Return (x, y) of the center of cell containing provided text 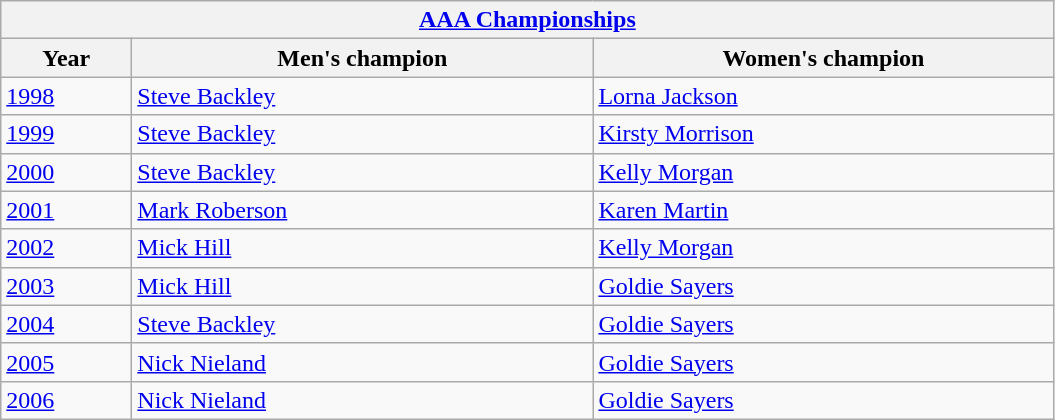
2002 (66, 248)
Karen Martin (824, 210)
1998 (66, 96)
1999 (66, 134)
Year (66, 58)
2006 (66, 400)
Women's champion (824, 58)
2005 (66, 362)
Kirsty Morrison (824, 134)
2003 (66, 286)
Men's champion (362, 58)
Lorna Jackson (824, 96)
2001 (66, 210)
Mark Roberson (362, 210)
AAA Championships (528, 20)
2004 (66, 324)
2000 (66, 172)
